Search for the cell housing the specified text and yield its (X, Y) center coordinate. 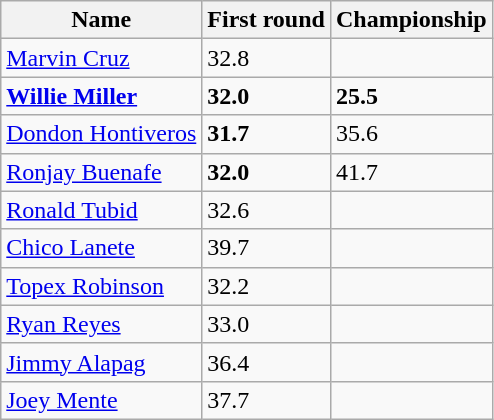
32.6 (266, 210)
Ronald Tubid (102, 210)
41.7 (411, 172)
25.5 (411, 96)
Topex Robinson (102, 286)
Chico Lanete (102, 248)
Joey Mente (102, 400)
36.4 (266, 362)
Willie Miller (102, 96)
32.8 (266, 58)
First round (266, 20)
Marvin Cruz (102, 58)
Championship (411, 20)
39.7 (266, 248)
31.7 (266, 134)
33.0 (266, 324)
Ronjay Buenafe (102, 172)
Dondon Hontiveros (102, 134)
Name (102, 20)
Ryan Reyes (102, 324)
37.7 (266, 400)
Jimmy Alapag (102, 362)
32.2 (266, 286)
35.6 (411, 134)
